Find where the given text appears and provide that cell's center as (x, y) coordinate. 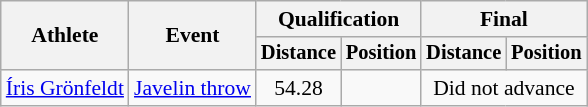
Javelin throw (192, 88)
54.28 (298, 88)
Íris Grönfeldt (65, 88)
Athlete (65, 36)
Final (504, 19)
Event (192, 36)
Qualification (338, 19)
Did not advance (504, 88)
